Search for the cell housing the specified text and yield its [X, Y] center coordinate. 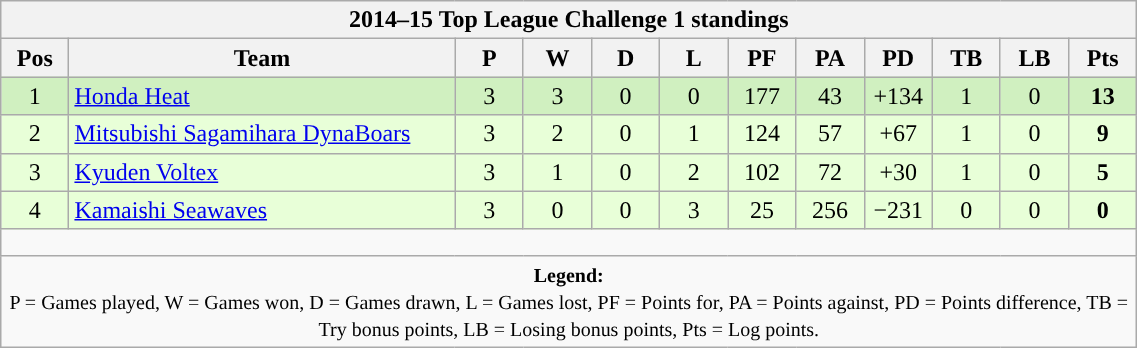
+134 [898, 96]
Pts [1103, 58]
+67 [898, 134]
4 [35, 210]
+30 [898, 172]
W [557, 58]
102 [762, 172]
177 [762, 96]
Pos [35, 58]
Kyuden Voltex [262, 172]
9 [1103, 134]
PA [830, 58]
25 [762, 210]
PD [898, 58]
P [489, 58]
D [625, 58]
Honda Heat [262, 96]
124 [762, 134]
PF [762, 58]
72 [830, 172]
LB [1034, 58]
2014–15 Top League Challenge 1 standings [569, 20]
Team [262, 58]
13 [1103, 96]
−231 [898, 210]
TB [966, 58]
Kamaishi Seawaves [262, 210]
5 [1103, 172]
256 [830, 210]
57 [830, 134]
43 [830, 96]
L [694, 58]
Mitsubishi Sagamihara DynaBoars [262, 134]
